Locate the cell with the specified text and output its (X, Y) center coordinate. 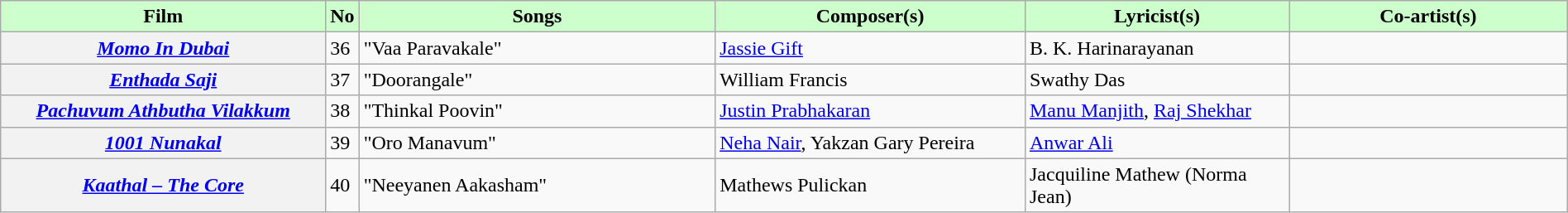
"Doorangale" (538, 80)
Jacquiline Mathew (Norma Jean) (1156, 186)
"Neeyanen Aakasham" (538, 186)
B. K. Harinarayanan (1156, 48)
Manu Manjith, Raj Shekhar (1156, 111)
Momo In Dubai (164, 48)
William Francis (870, 80)
1001 Nunakal (164, 143)
Composer(s) (870, 17)
Songs (538, 17)
Justin Prabhakaran (870, 111)
Swathy Das (1156, 80)
38 (342, 111)
Anwar Ali (1156, 143)
Lyricist(s) (1156, 17)
Jassie Gift (870, 48)
39 (342, 143)
Pachuvum Athbutha Vilakkum (164, 111)
36 (342, 48)
Co-artist(s) (1429, 17)
"Vaa Paravakale" (538, 48)
Neha Nair, Yakzan Gary Pereira (870, 143)
"Oro Manavum" (538, 143)
"Thinkal Poovin" (538, 111)
Enthada Saji (164, 80)
No (342, 17)
Film (164, 17)
40 (342, 186)
37 (342, 80)
Kaathal – The Core (164, 186)
Mathews Pulickan (870, 186)
